Detect which cell encompasses the target text, then output its (x, y) center coordinate. 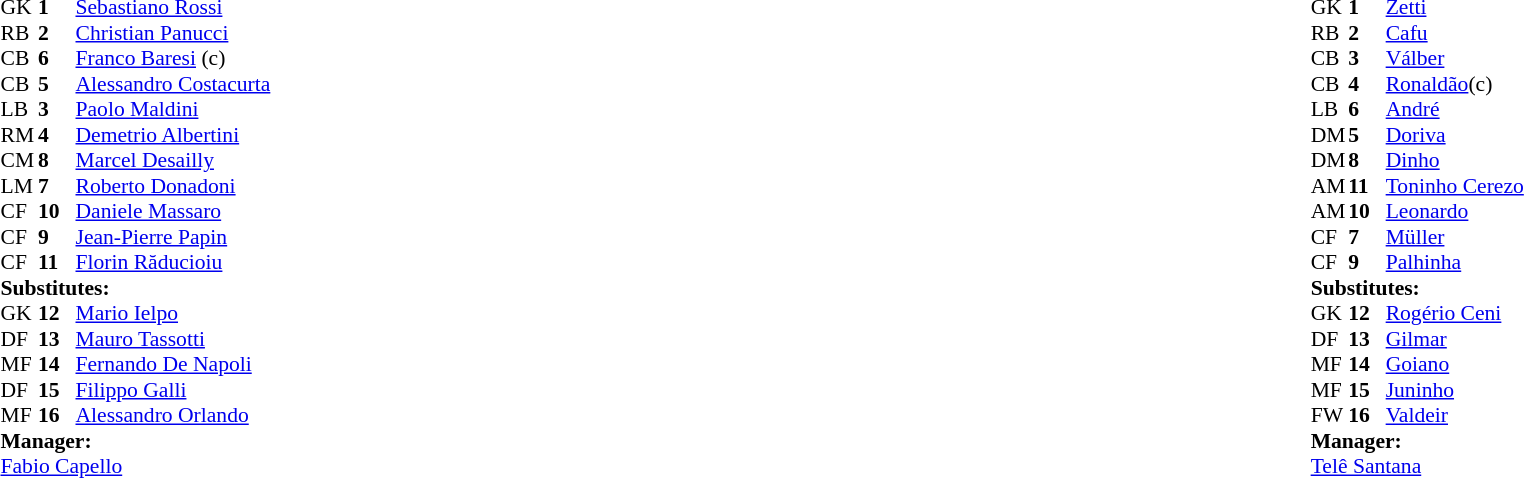
FW (1330, 415)
CM (19, 161)
Doriva (1455, 135)
Gilmar (1455, 339)
Fernando De Napoli (174, 365)
Florin Răducioiu (174, 263)
Alessandro Costacurta (174, 84)
Demetrio Albertini (174, 135)
Marcel Desailly (174, 161)
RM (19, 135)
Jean-Pierre Papin (174, 237)
Valdeir (1455, 415)
Leonardo (1455, 211)
Franco Baresi (c) (174, 59)
Válber (1455, 59)
Palhinha (1455, 263)
Mauro Tassotti (174, 339)
Müller (1455, 237)
André (1455, 109)
Rogério Ceni (1455, 313)
Christian Panucci (174, 33)
Toninho Cerezo (1455, 186)
Ronaldão(c) (1455, 84)
Dinho (1455, 161)
Filippo Galli (174, 390)
Alessandro Orlando (174, 415)
Juninho (1455, 390)
Cafu (1455, 33)
Goiano (1455, 365)
Daniele Massaro (174, 211)
Mario Ielpo (174, 313)
Roberto Donadoni (174, 186)
Paolo Maldini (174, 109)
LM (19, 186)
